From the cell containing the given text, extract its center point as (x, y) coordinate. 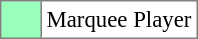
Marquee Player (118, 20)
